For the text-containing cell, return its midpoint in (x, y) coordinate format. 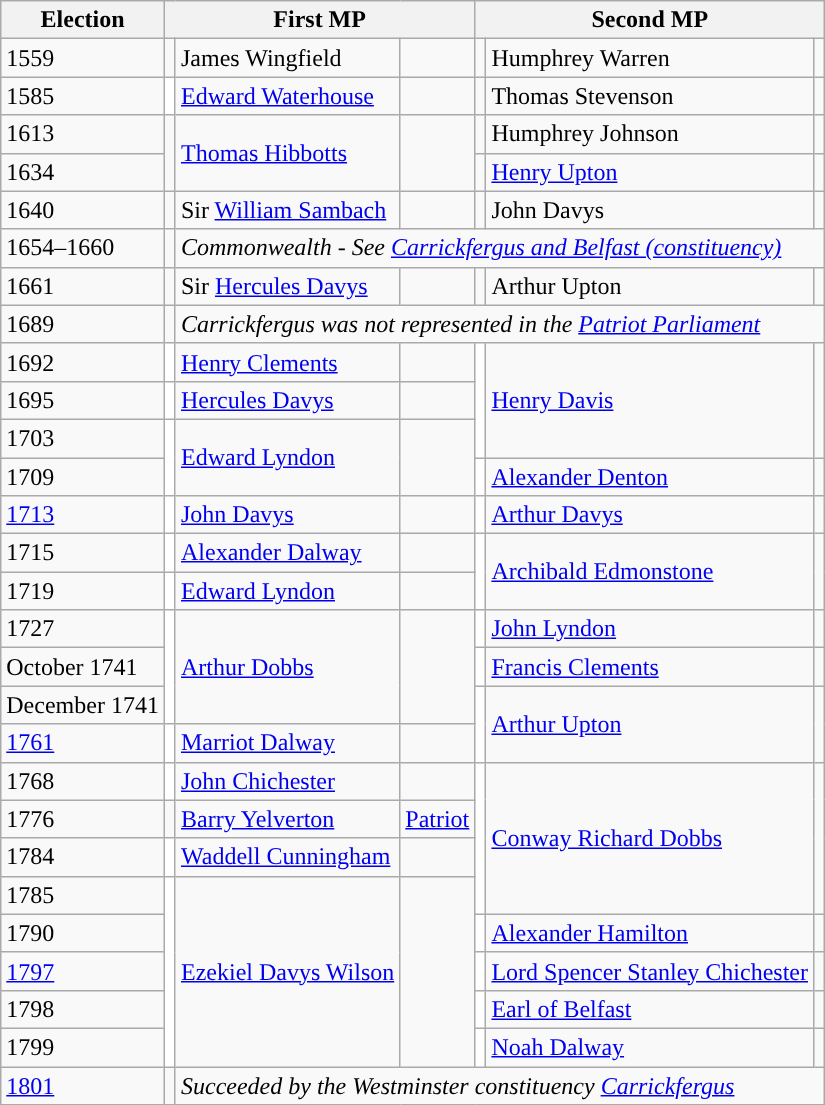
1799 (83, 1047)
1634 (83, 172)
1727 (83, 629)
Henry Upton (650, 172)
1661 (83, 286)
Arthur Davys (650, 515)
James Wingfield (287, 58)
1695 (83, 400)
1640 (83, 210)
Thomas Hibbotts (287, 153)
Sir Hercules Davys (287, 286)
Henry Davis (650, 400)
1709 (83, 477)
Carrickfergus was not represented in the Patriot Parliament (500, 324)
Second MP (650, 20)
1613 (83, 134)
Conway Richard Dobbs (650, 838)
1768 (83, 781)
1689 (83, 324)
Election (83, 20)
Alexander Hamilton (650, 933)
Lord Spencer Stanley Chichester (650, 971)
1692 (83, 362)
Edward Waterhouse (287, 96)
Waddell Cunningham (287, 857)
Sir William Sambach (287, 210)
Marriot Dalway (287, 743)
1715 (83, 553)
Alexander Denton (650, 477)
1713 (83, 515)
Succeeded by the Westminster constituency Carrickfergus (500, 1085)
1585 (83, 96)
1784 (83, 857)
1801 (83, 1085)
1761 (83, 743)
Alexander Dalway (287, 553)
1559 (83, 58)
Henry Clements (287, 362)
December 1741 (83, 705)
1785 (83, 895)
October 1741 (83, 667)
Ezekiel Davys Wilson (287, 971)
1790 (83, 933)
Noah Dalway (650, 1047)
John Chichester (287, 781)
Archibald Edmonstone (650, 572)
Humphrey Johnson (650, 134)
Thomas Stevenson (650, 96)
Barry Yelverton (287, 819)
Arthur Dobbs (287, 667)
Hercules Davys (287, 400)
1776 (83, 819)
Humphrey Warren (650, 58)
1703 (83, 438)
Earl of Belfast (650, 1009)
Francis Clements (650, 667)
1798 (83, 1009)
First MP (319, 20)
John Lyndon (650, 629)
Patriot (438, 819)
1654–1660 (83, 248)
1797 (83, 971)
1719 (83, 591)
Commonwealth - See Carrickfergus and Belfast (constituency) (500, 248)
